Provide the (X, Y) coordinate of the cell's center where the given text is located.  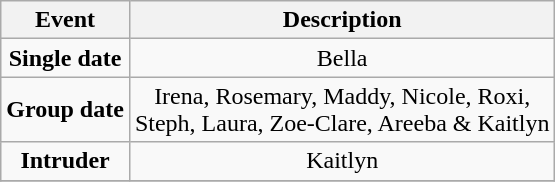
Irena, Rosemary, Maddy, Nicole, Roxi, Steph, Laura, Zoe-Clare, Areeba & Kaitlyn (342, 110)
Description (342, 20)
Bella (342, 58)
Kaitlyn (342, 161)
Single date (66, 58)
Group date (66, 110)
Intruder (66, 161)
Event (66, 20)
